Find where the given text appears and provide that cell's center as [X, Y] coordinate. 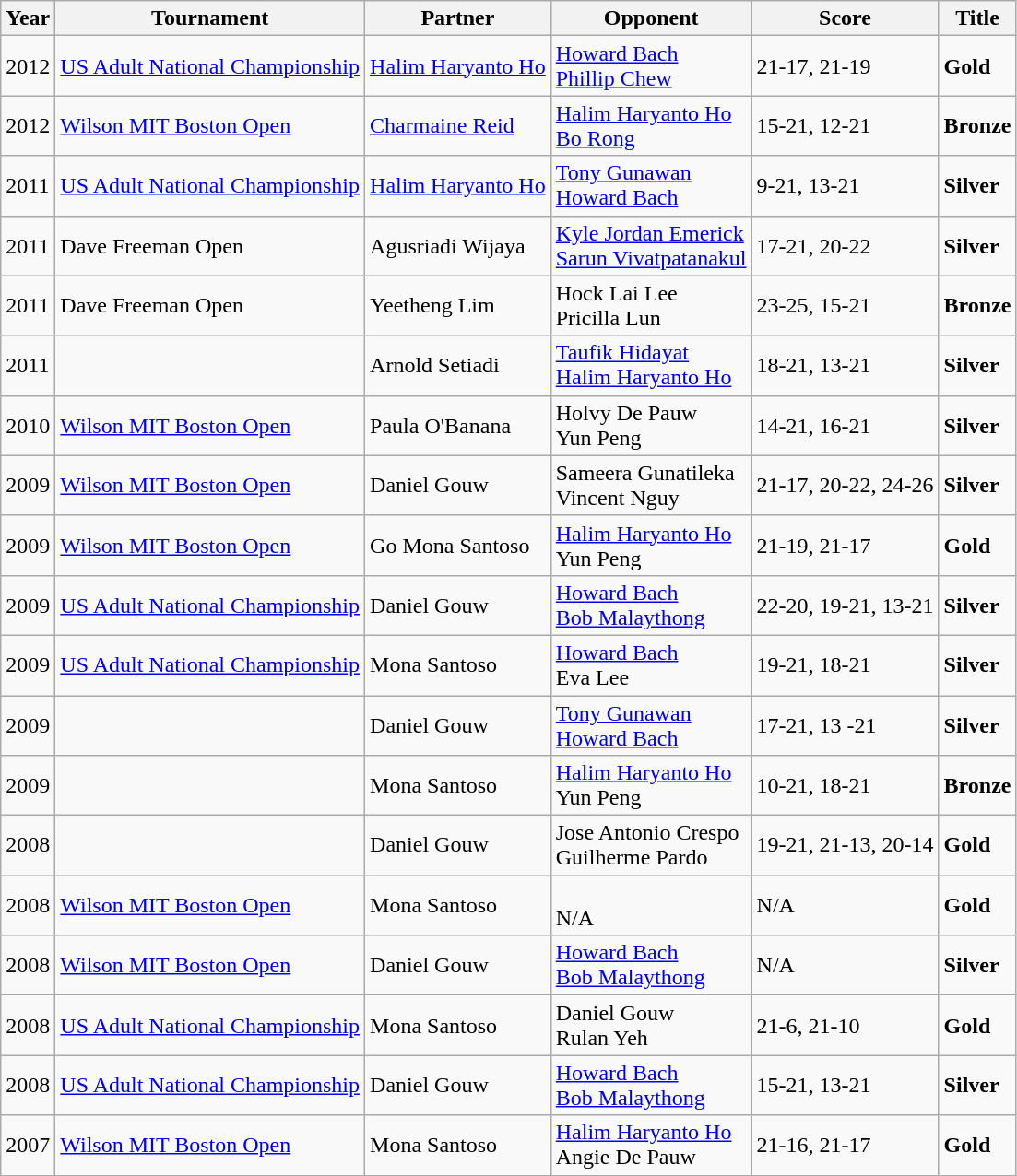
14-21, 16-21 [845, 426]
17-21, 20-22 [845, 245]
15-21, 13-21 [845, 1086]
15-21, 12-21 [845, 125]
19-21, 18-21 [845, 665]
2007 [28, 1145]
21-19, 21-17 [845, 546]
Holvy De Pauw Yun Peng [651, 426]
21-17, 20-22, 24-26 [845, 485]
Daniel Gouw Rulan Yeh [651, 1025]
Go Mona Santoso [458, 546]
Tournament [210, 18]
10-21, 18-21 [845, 785]
Howard Bach Eva Lee [651, 665]
Score [845, 18]
Yeetheng Lim [458, 306]
Halim Haryanto Ho Angie De Pauw [651, 1145]
Agusriadi Wijaya [458, 245]
21-6, 21-10 [845, 1025]
21-16, 21-17 [845, 1145]
18-21, 13-21 [845, 365]
23-25, 15-21 [845, 306]
Charmaine Reid [458, 125]
Kyle Jordan Emerick Sarun Vivatpatanakul [651, 245]
Taufik Hidayat Halim Haryanto Ho [651, 365]
19-21, 21-13, 20-14 [845, 846]
2010 [28, 426]
Partner [458, 18]
Howard Bach Phillip Chew [651, 66]
Hock Lai Lee Pricilla Lun [651, 306]
Title [977, 18]
Paula O'Banana [458, 426]
Opponent [651, 18]
Year [28, 18]
Arnold Setiadi [458, 365]
17-21, 13 -21 [845, 724]
Jose Antonio Crespo Guilherme Pardo [651, 846]
9-21, 13-21 [845, 186]
21-17, 21-19 [845, 66]
22-20, 19-21, 13-21 [845, 605]
Sameera Gunatileka Vincent Nguy [651, 485]
Halim Haryanto Ho Bo Rong [651, 125]
